Detect which cell encompasses the target text, then output its [x, y] center coordinate. 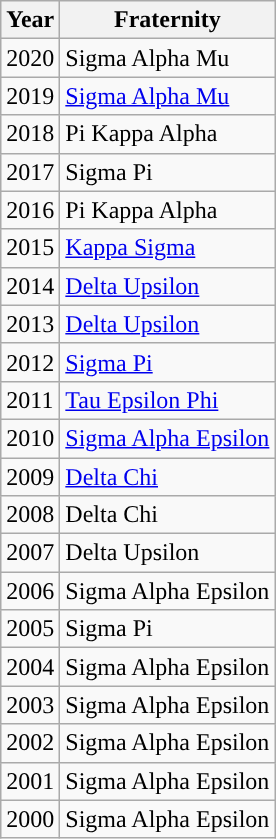
2002 [30, 743]
2015 [30, 248]
2014 [30, 286]
2011 [30, 400]
Kappa Sigma [168, 248]
2003 [30, 705]
Year [30, 20]
2000 [30, 819]
2008 [30, 515]
2001 [30, 781]
2018 [30, 134]
2007 [30, 553]
Tau Epsilon Phi [168, 400]
2004 [30, 667]
2009 [30, 477]
2005 [30, 629]
2012 [30, 362]
2013 [30, 324]
2019 [30, 96]
2020 [30, 58]
Fraternity [168, 20]
2010 [30, 438]
2006 [30, 591]
2016 [30, 210]
2017 [30, 172]
